Search for the cell housing the specified text and yield its [x, y] center coordinate. 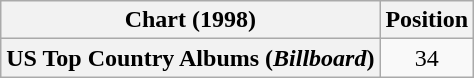
Chart (1998) [190, 20]
US Top Country Albums (Billboard) [190, 58]
Position [427, 20]
34 [427, 58]
